For the text-containing cell, return its midpoint in [X, Y] coordinate format. 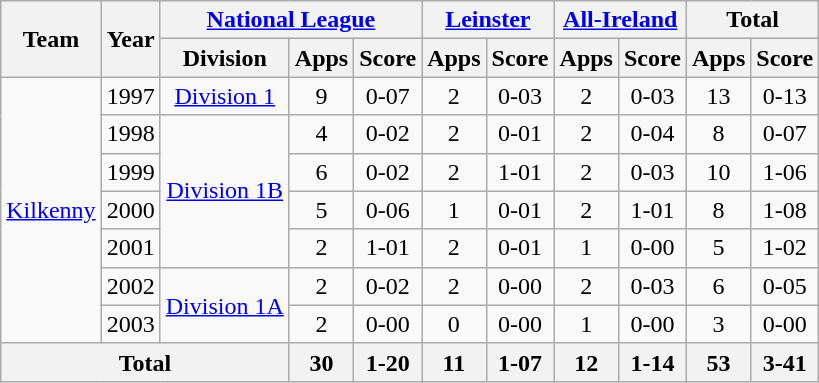
Leinster [488, 20]
1-14 [652, 362]
National League [290, 20]
2000 [130, 210]
12 [586, 362]
1-08 [785, 210]
0-05 [785, 286]
1998 [130, 134]
Division 1A [224, 305]
All-Ireland [620, 20]
1999 [130, 172]
0-13 [785, 96]
9 [321, 96]
53 [718, 362]
2002 [130, 286]
Year [130, 39]
10 [718, 172]
1-20 [388, 362]
3-41 [785, 362]
0-06 [388, 210]
13 [718, 96]
1997 [130, 96]
Kilkenny [51, 210]
1-06 [785, 172]
Division [224, 58]
11 [454, 362]
0-04 [652, 134]
2001 [130, 248]
4 [321, 134]
0 [454, 324]
30 [321, 362]
1-07 [520, 362]
3 [718, 324]
Division 1 [224, 96]
1-02 [785, 248]
Team [51, 39]
2003 [130, 324]
Division 1B [224, 191]
